Identify which cell holds the provided text, then report its (x, y) central coordinate. 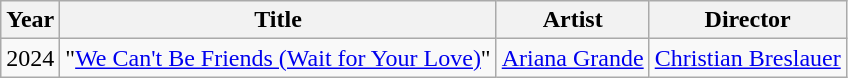
Year (30, 20)
Artist (572, 20)
Ariana Grande (572, 58)
Christian Breslauer (748, 58)
Title (278, 20)
"We Can't Be Friends (Wait for Your Love)" (278, 58)
Director (748, 20)
2024 (30, 58)
